Capture the cell that displays the provided text and extract its [X, Y] central coordinate. 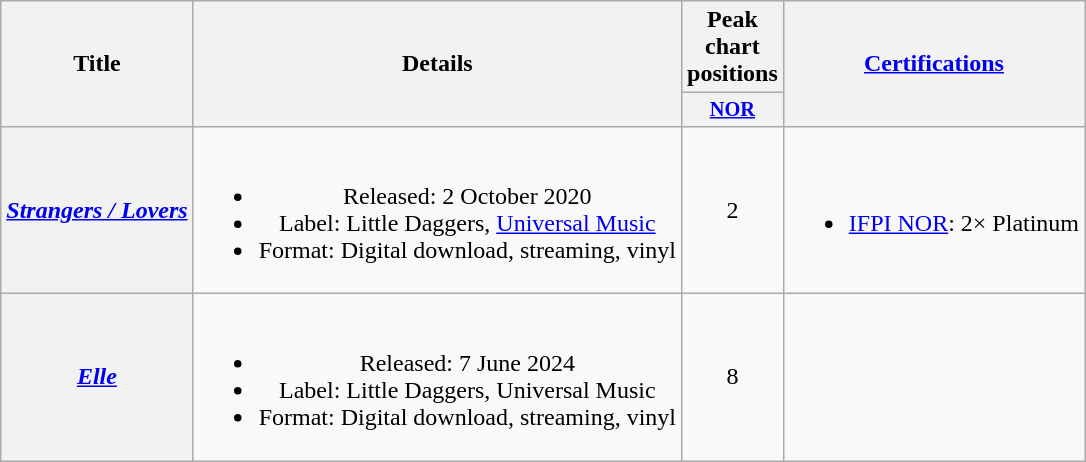
Elle [97, 378]
Released: 2 October 2020Label: Little Daggers, Universal MusicFormat: Digital download, streaming, vinyl [437, 210]
Released: 7 June 2024Label: Little Daggers, Universal MusicFormat: Digital download, streaming, vinyl [437, 378]
NOR [733, 110]
2 [733, 210]
IFPI NOR: 2× Platinum [934, 210]
Details [437, 64]
Title [97, 64]
Certifications [934, 64]
Strangers / Lovers [97, 210]
Peak chart positions [733, 47]
8 [733, 378]
